Capture the cell that displays the provided text and extract its [x, y] central coordinate. 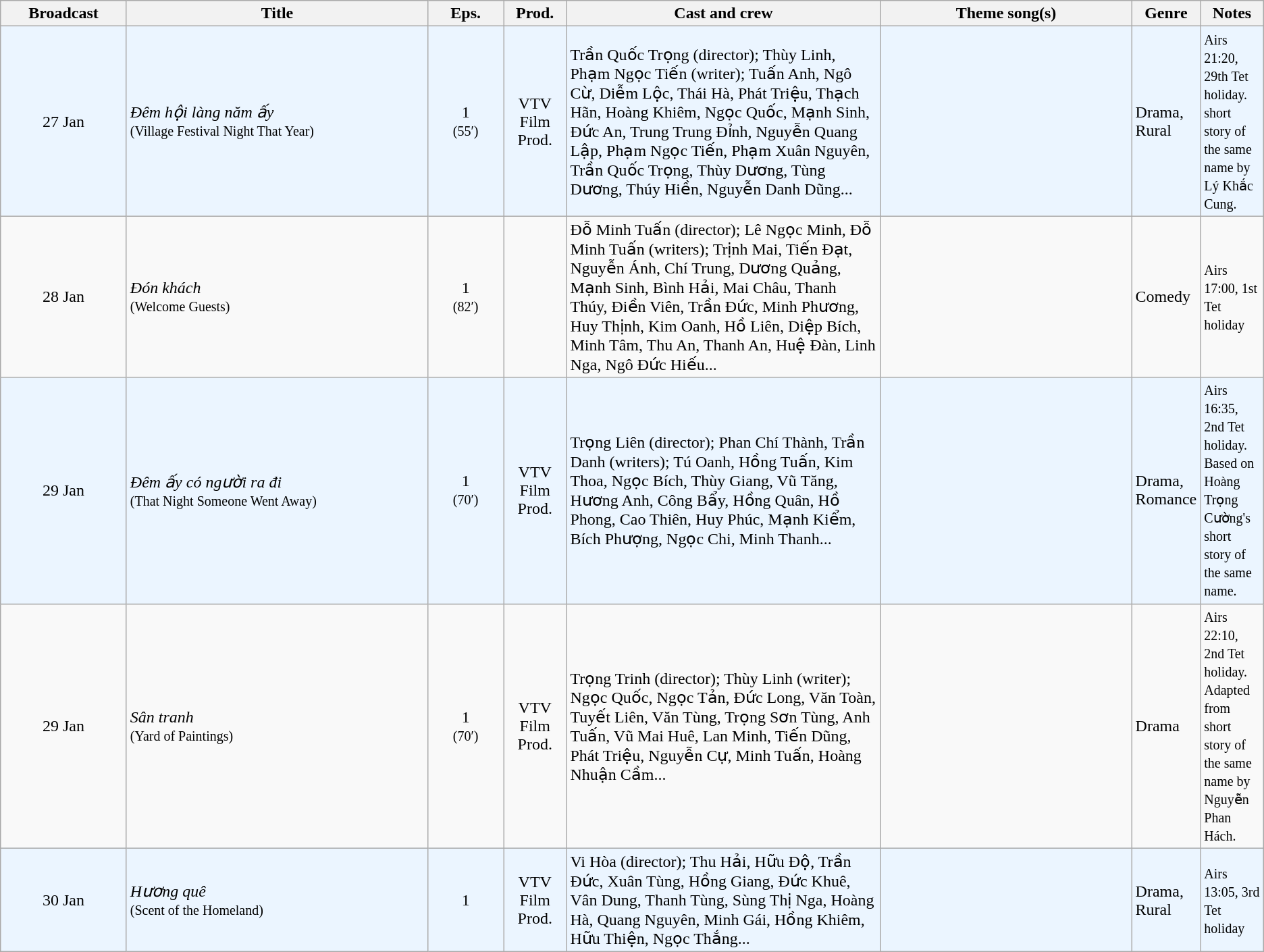
Drama [1166, 726]
1(55′) [466, 122]
Airs 21:20, 29th Tet holiday. short story of the same name by Lý Khắc Cung. [1232, 122]
Airs 17:00, 1st Tet holiday [1232, 297]
Airs 13:05, 3rd Tet holiday [1232, 900]
30 Jan [63, 900]
Cast and crew [724, 14]
Drama, Romance [1166, 490]
Đêm ấy có người ra đi (That Night Someone Went Away) [277, 490]
1 (70′) [466, 726]
Notes [1232, 14]
Hương quê (Scent of the Homeland) [277, 900]
Genre [1166, 14]
1 [466, 900]
Comedy [1166, 297]
Airs 16:35, 2nd Tet holiday. Based on Hoàng Trọng Cường's short story of the same name. [1232, 490]
Đón khách (Welcome Guests) [277, 297]
Airs 22:10, 2nd Tet holiday. Adapted from short story of the same name by Nguyễn Phan Hách. [1232, 726]
27 Jan [63, 122]
Đêm hội làng năm ấy (Village Festival Night That Year) [277, 122]
1(82′) [466, 297]
Theme song(s) [1006, 14]
Broadcast [63, 14]
Prod. [535, 14]
Sân tranh (Yard of Paintings) [277, 726]
28 Jan [63, 297]
1(70′) [466, 490]
Eps. [466, 14]
Title [277, 14]
